Determine the (x, y) coordinate at the center of the cell enclosing the given text.  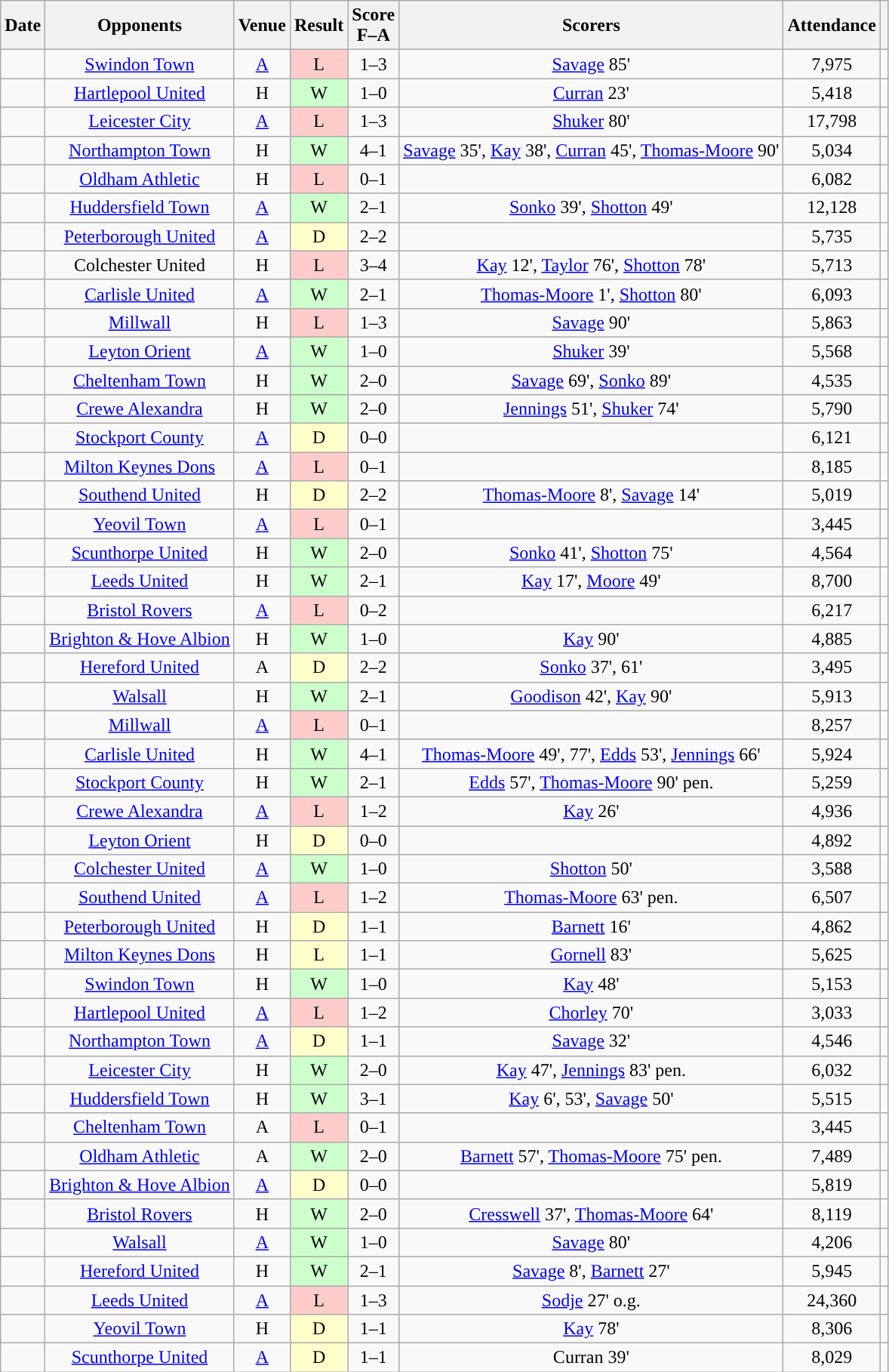
Thomas-Moore 8', Savage 14' (592, 495)
17,798 (832, 122)
5,735 (832, 236)
Kay 47', Jennings 83' pen. (592, 1070)
7,975 (832, 64)
4,936 (832, 811)
5,034 (832, 150)
3,588 (832, 869)
Kay 12', Taylor 76', Shotton 78' (592, 265)
3,033 (832, 1013)
8,700 (832, 581)
8,029 (832, 1358)
6,121 (832, 438)
5,924 (832, 754)
0–2 (374, 610)
Attendance (832, 26)
4,206 (832, 1242)
Kay 6', 53', Savage 50' (592, 1099)
Barnett 16' (592, 926)
6,507 (832, 898)
5,625 (832, 955)
5,515 (832, 1099)
5,819 (832, 1185)
6,217 (832, 610)
Thomas-Moore 49', 77', Edds 53', Jennings 66' (592, 754)
Savage 32' (592, 1041)
6,093 (832, 294)
Jennings 51', Shuker 74' (592, 409)
Kay 90' (592, 639)
Savage 35', Kay 38', Curran 45', Thomas-Moore 90' (592, 150)
5,418 (832, 93)
4,535 (832, 380)
5,713 (832, 265)
Goodison 42', Kay 90' (592, 696)
Venue (262, 26)
Savage 8', Barnett 27' (592, 1271)
Savage 85' (592, 64)
Curran 23' (592, 93)
8,185 (832, 467)
3,495 (832, 668)
Shuker 80' (592, 122)
3–4 (374, 265)
12,128 (832, 208)
Kay 17', Moore 49' (592, 581)
24,360 (832, 1300)
Chorley 70' (592, 1013)
7,489 (832, 1156)
Savage 69', Sonko 89' (592, 380)
Kay 26' (592, 811)
Result (318, 26)
5,913 (832, 696)
ScoreF–A (374, 26)
4,546 (832, 1041)
Edds 57', Thomas-Moore 90' pen. (592, 782)
8,306 (832, 1329)
Shuker 39' (592, 351)
5,945 (832, 1271)
4,564 (832, 553)
5,863 (832, 322)
5,259 (832, 782)
4,862 (832, 926)
Cresswell 37', Thomas-Moore 64' (592, 1213)
Thomas-Moore 63' pen. (592, 898)
Thomas-Moore 1', Shotton 80' (592, 294)
Date (23, 26)
5,153 (832, 984)
3–1 (374, 1099)
5,568 (832, 351)
Savage 90' (592, 322)
6,082 (832, 179)
4,892 (832, 840)
Sonko 37', 61' (592, 668)
Kay 48' (592, 984)
Curran 39' (592, 1358)
Opponents (140, 26)
Scorers (592, 26)
Sodje 27' o.g. (592, 1300)
Gornell 83' (592, 955)
Shotton 50' (592, 869)
Sonko 41', Shotton 75' (592, 553)
4,885 (832, 639)
Sonko 39', Shotton 49' (592, 208)
Kay 78' (592, 1329)
6,032 (832, 1070)
8,119 (832, 1213)
Savage 80' (592, 1242)
8,257 (832, 725)
5,790 (832, 409)
Barnett 57', Thomas-Moore 75' pen. (592, 1156)
5,019 (832, 495)
